Return [x, y] of the center of cell containing provided text 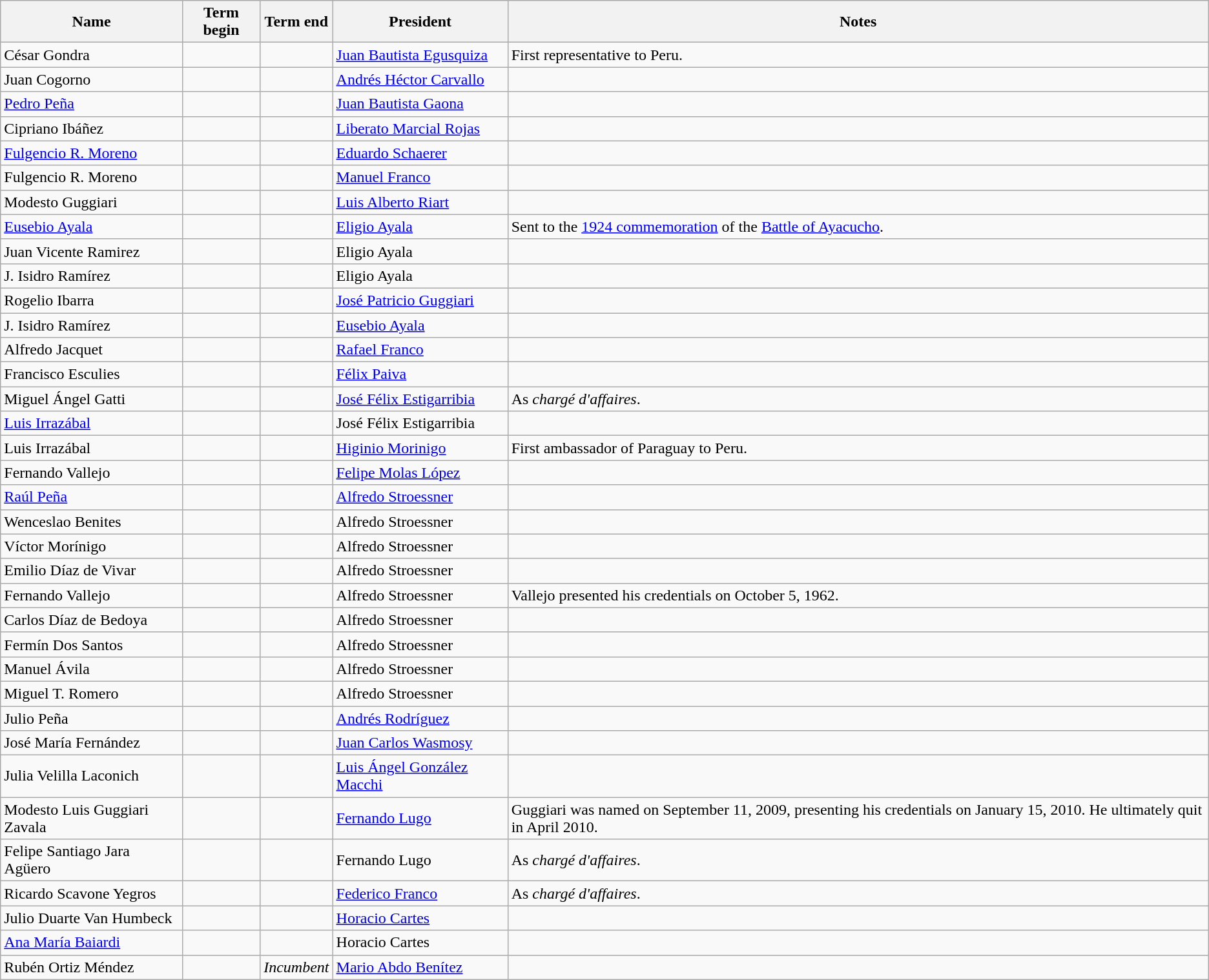
President [420, 22]
Cipriano Ibáñez [92, 128]
Andrés Rodríguez [420, 719]
Juan Carlos Wasmosy [420, 743]
Term end [296, 22]
Term begin [221, 22]
Julio Duarte Van Humbeck [92, 918]
Mario Abdo Benítez [420, 967]
Juan Bautista Gaona [420, 104]
Carlos Díaz de Bedoya [92, 620]
Modesto Luis Guggiari Zavala [92, 819]
Felipe Santiago Jara Agüero [92, 860]
José Patricio Guggiari [420, 300]
Rogelio Ibarra [92, 300]
Liberato Marcial Rojas [420, 128]
Vallejo presented his credentials on October 5, 1962. [858, 595]
Ricardo Scavone Yegros [92, 893]
Juan Bautista Egusquiza [420, 55]
César Gondra [92, 55]
Víctor Morínigo [92, 546]
Juan Cogorno [92, 79]
Miguel T. Romero [92, 693]
Julia Velilla Laconich [92, 776]
Raúl Peña [92, 497]
Pedro Peña [92, 104]
Ana María Baiardi [92, 943]
Modesto Guggiari [92, 202]
Fermín Dos Santos [92, 644]
Rubén Ortiz Méndez [92, 967]
Manuel Ávila [92, 669]
Miguel Ángel Gatti [92, 399]
Félix Paiva [420, 374]
Eduardo Schaerer [420, 153]
Felipe Molas López [420, 473]
Rafael Franco [420, 350]
Manuel Franco [420, 178]
Luis Alberto Riart [420, 202]
Francisco Esculies [92, 374]
Alfredo Jacquet [92, 350]
Julio Peña [92, 719]
Luis Ángel González Macchi [420, 776]
First ambassador of Paraguay to Peru. [858, 448]
Sent to the 1924 commemoration of the Battle of Ayacucho. [858, 227]
Higinio Morinigo [420, 448]
Name [92, 22]
Wenceslao Benites [92, 522]
Juan Vicente Ramirez [92, 251]
Emilio Díaz de Vivar [92, 571]
Incumbent [296, 967]
Notes [858, 22]
First representative to Peru. [858, 55]
Andrés Héctor Carvallo [420, 79]
Federico Franco [420, 893]
José María Fernández [92, 743]
Guggiari was named on September 11, 2009, presenting his credentials on January 15, 2010. He ultimately quit in April 2010. [858, 819]
